From the cell containing the given text, extract its center point as (x, y) coordinate. 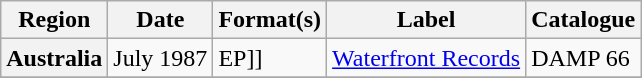
Date (160, 20)
July 1987 (160, 58)
EP]] (270, 58)
Format(s) (270, 20)
Region (54, 20)
Label (426, 20)
Australia (54, 58)
Catalogue (584, 20)
Waterfront Records (426, 58)
DAMP 66 (584, 58)
